From the cell containing the given text, extract its center point as [X, Y] coordinate. 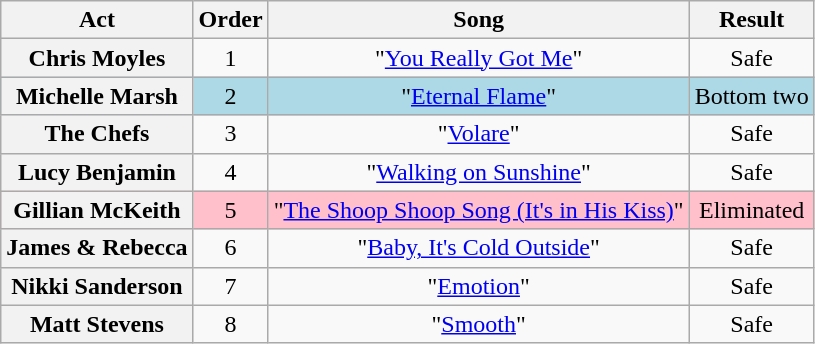
2 [230, 96]
Nikki Sanderson [97, 286]
Act [97, 20]
Chris Moyles [97, 58]
6 [230, 248]
"Emotion" [478, 286]
James & Rebecca [97, 248]
7 [230, 286]
Matt Stevens [97, 324]
3 [230, 134]
Michelle Marsh [97, 96]
8 [230, 324]
"Smooth" [478, 324]
The Chefs [97, 134]
Lucy Benjamin [97, 172]
"Volare" [478, 134]
Eliminated [752, 210]
5 [230, 210]
"Eternal Flame" [478, 96]
1 [230, 58]
Song [478, 20]
"Walking on Sunshine" [478, 172]
"You Really Got Me" [478, 58]
"The Shoop Shoop Song (It's in His Kiss)" [478, 210]
Order [230, 20]
Result [752, 20]
Bottom two [752, 96]
4 [230, 172]
Gillian McKeith [97, 210]
"Baby, It's Cold Outside" [478, 248]
